Capture the cell that displays the provided text and extract its [X, Y] central coordinate. 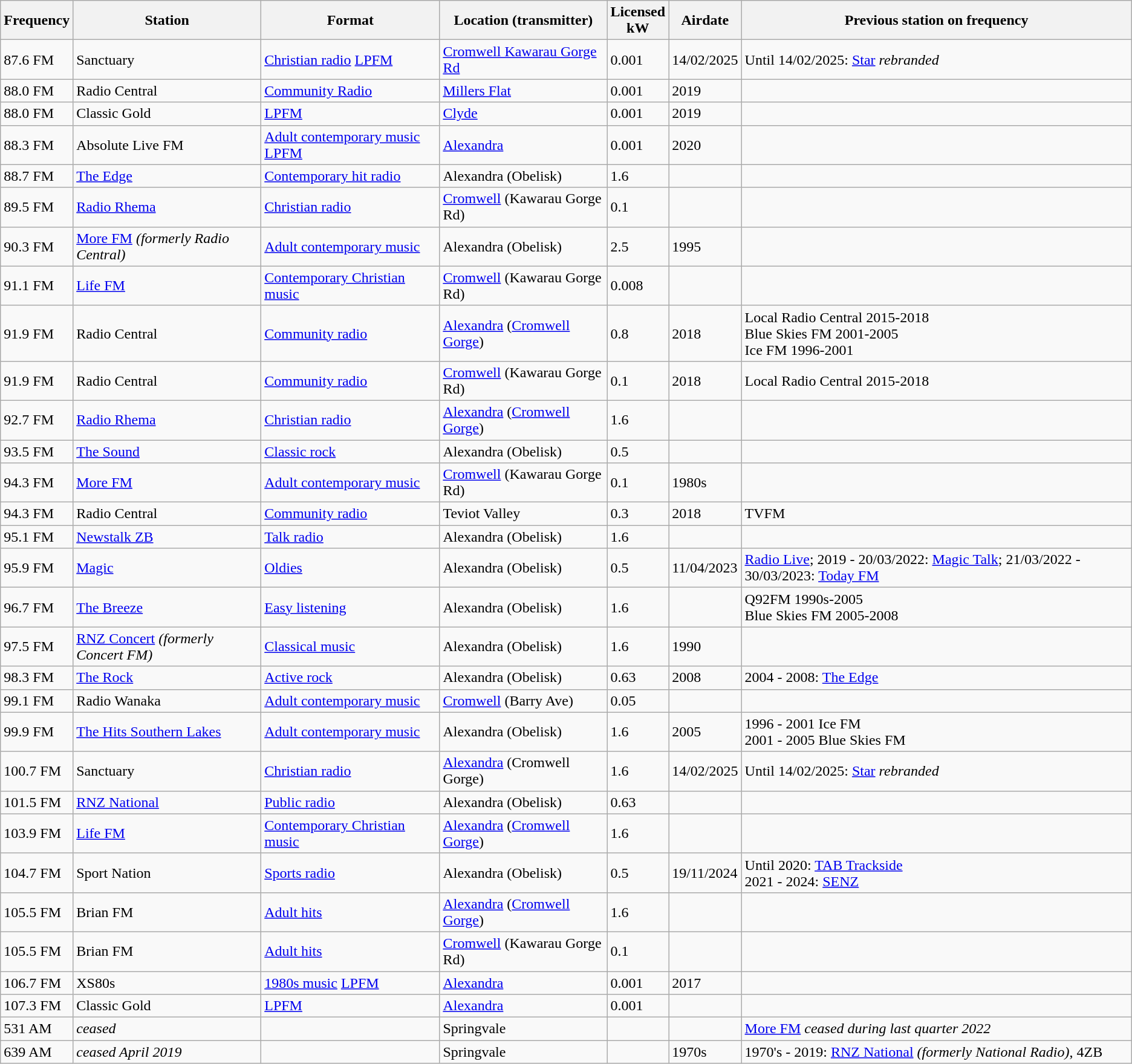
Public radio [351, 802]
93.5 FM [37, 452]
Frequency [37, 21]
11/04/2023 [705, 568]
XS80s [167, 982]
107.3 FM [37, 1006]
The Breeze [167, 607]
The Edge [167, 176]
ceased April 2019 [167, 1052]
Oldies [351, 568]
Airdate [705, 21]
Station [167, 21]
Classical music [351, 647]
Talk radio [351, 537]
88.3 FM [37, 145]
Christian radio LPFM [351, 59]
90.3 FM [37, 247]
Previous station on frequency [936, 21]
Sports radio [351, 873]
101.5 FM [37, 802]
531 AM [37, 1029]
104.7 FM [37, 873]
99.9 FM [37, 731]
More FM [167, 482]
Local Radio Central 2015-2018Blue Skies FM 2001-2005Ice FM 1996-2001 [936, 333]
19/11/2024 [705, 873]
1970s [705, 1052]
ceased [167, 1029]
Absolute Live FM [167, 145]
Cromwell (Barry Ave) [524, 701]
LicensedkW [638, 21]
RNZ National [167, 802]
99.1 FM [37, 701]
2005 [705, 731]
2017 [705, 982]
The Hits Southern Lakes [167, 731]
1980s [705, 482]
TVFM [936, 514]
92.7 FM [37, 420]
More FM (formerly Radio Central) [167, 247]
Cromwell Kawarau Gorge Rd [524, 59]
Sport Nation [167, 873]
0.008 [638, 285]
The Sound [167, 452]
Format [351, 21]
2.5 [638, 247]
98.3 FM [37, 678]
RNZ Concert (formerly Concert FM) [167, 647]
91.1 FM [37, 285]
639 AM [37, 1052]
The Rock [167, 678]
2008 [705, 678]
Contemporary hit radio [351, 176]
96.7 FM [37, 607]
89.5 FM [37, 207]
Local Radio Central 2015-2018 [936, 381]
Radio Wanaka [167, 701]
1970's - 2019: RNZ National (formerly National Radio), 4ZB [936, 1052]
2004 - 2008: The Edge [936, 678]
Q92FM 1990s-2005Blue Skies FM 2005-2008 [936, 607]
Teviot Valley [524, 514]
Adult contemporary music LPFM [351, 145]
0.05 [638, 701]
1996 - 2001 Ice FM 2001 - 2005 Blue Skies FM [936, 731]
0.3 [638, 514]
Community Radio [351, 91]
Clyde [524, 114]
97.5 FM [37, 647]
87.6 FM [37, 59]
Location (transmitter) [524, 21]
Easy listening [351, 607]
88.7 FM [37, 176]
More FM ceased during last quarter 2022 [936, 1029]
Radio Live; 2019 - 20/03/2022: Magic Talk; 21/03/2022 - 30/03/2023: Today FM [936, 568]
95.9 FM [37, 568]
1980s music LPFM [351, 982]
2020 [705, 145]
Until 2020: TAB Trackside 2021 - 2024: SENZ [936, 873]
95.1 FM [37, 537]
0.8 [638, 333]
Classic rock [351, 452]
Active rock [351, 678]
106.7 FM [37, 982]
Millers Flat [524, 91]
Magic [167, 568]
1995 [705, 247]
Newstalk ZB [167, 537]
100.7 FM [37, 771]
103.9 FM [37, 833]
1990 [705, 647]
